Output the [X, Y] coordinate of the center of the cell containing the given text.  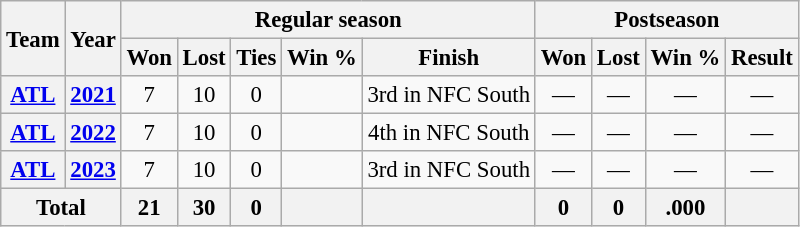
Team [33, 38]
2021 [93, 95]
.000 [685, 208]
2022 [93, 133]
Regular season [328, 20]
Finish [448, 58]
2023 [93, 170]
Total [61, 208]
21 [149, 208]
Postseason [666, 20]
Year [93, 38]
4th in NFC South [448, 133]
30 [204, 208]
Ties [256, 58]
Result [762, 58]
